Detect which cell encompasses the target text, then output its [x, y] center coordinate. 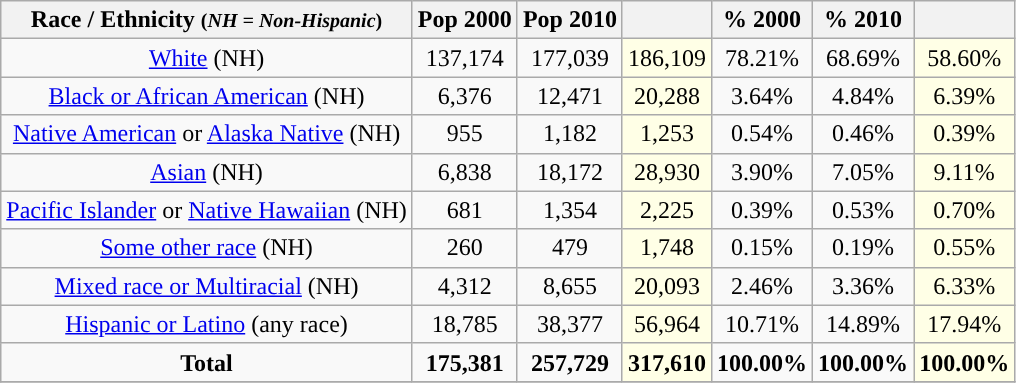
Pop 2010 [570, 20]
56,964 [666, 324]
% 2000 [762, 20]
10.71% [762, 324]
6,376 [464, 96]
9.11% [964, 172]
3.36% [864, 286]
Native American or Alaska Native (NH) [207, 134]
Pacific Islander or Native Hawaiian (NH) [207, 210]
0.46% [864, 134]
12,471 [570, 96]
0.54% [762, 134]
1,354 [570, 210]
681 [464, 210]
4.84% [864, 96]
20,093 [666, 286]
186,109 [666, 58]
0.70% [964, 210]
0.55% [964, 248]
Asian (NH) [207, 172]
58.60% [964, 58]
Black or African American (NH) [207, 96]
Total [207, 362]
% 2010 [864, 20]
Race / Ethnicity (NH = Non-Hispanic) [207, 20]
8,655 [570, 286]
175,381 [464, 362]
6,838 [464, 172]
38,377 [570, 324]
0.15% [762, 248]
2.46% [762, 286]
Some other race (NH) [207, 248]
1,748 [666, 248]
3.90% [762, 172]
1,253 [666, 134]
18,785 [464, 324]
2,225 [666, 210]
479 [570, 248]
20,288 [666, 96]
260 [464, 248]
317,610 [666, 362]
6.39% [964, 96]
177,039 [570, 58]
257,729 [570, 362]
Hispanic or Latino (any race) [207, 324]
17.94% [964, 324]
78.21% [762, 58]
4,312 [464, 286]
0.53% [864, 210]
White (NH) [207, 58]
Mixed race or Multiracial (NH) [207, 286]
18,172 [570, 172]
1,182 [570, 134]
955 [464, 134]
Pop 2000 [464, 20]
28,930 [666, 172]
68.69% [864, 58]
137,174 [464, 58]
6.33% [964, 286]
7.05% [864, 172]
14.89% [864, 324]
3.64% [762, 96]
0.19% [864, 248]
